Search for the cell housing the specified text and yield its (x, y) center coordinate. 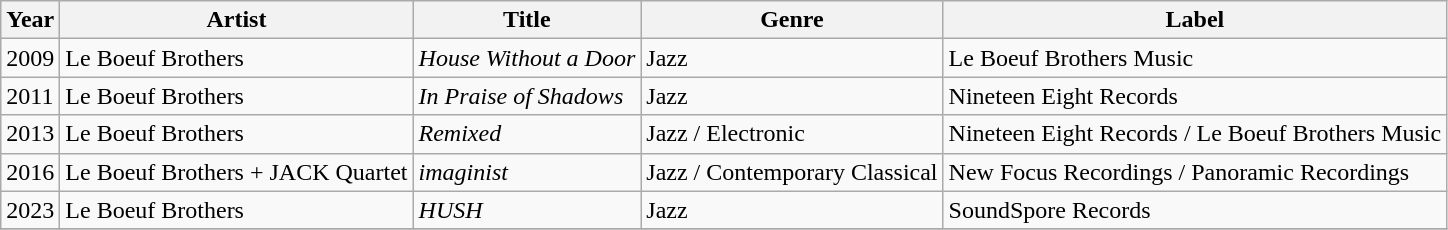
Label (1195, 20)
2011 (30, 96)
imaginist (527, 172)
Nineteen Eight Records / Le Boeuf Brothers Music (1195, 134)
HUSH (527, 210)
In Praise of Shadows (527, 96)
Nineteen Eight Records (1195, 96)
Le Boeuf Brothers + JACK Quartet (236, 172)
Jazz / Electronic (792, 134)
2023 (30, 210)
Year (30, 20)
Artist (236, 20)
Title (527, 20)
Genre (792, 20)
Le Boeuf Brothers Music (1195, 58)
2016 (30, 172)
2013 (30, 134)
SoundSpore Records (1195, 210)
House Without a Door (527, 58)
New Focus Recordings / Panoramic Recordings (1195, 172)
2009 (30, 58)
Remixed (527, 134)
Jazz / Contemporary Classical (792, 172)
